Locate the cell with the specified text and output its [x, y] center coordinate. 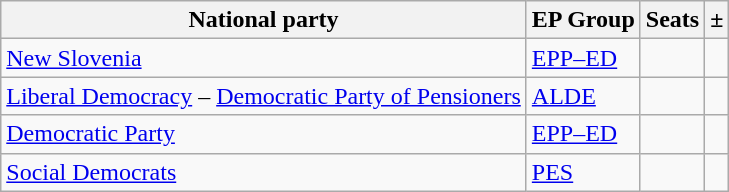
National party [264, 20]
± [717, 20]
Democratic Party [264, 134]
Seats [672, 20]
New Slovenia [264, 58]
Social Democrats [264, 172]
Liberal Democracy – Democratic Party of Pensioners [264, 96]
PES [583, 172]
EP Group [583, 20]
ALDE [583, 96]
